Capture the cell that displays the provided text and extract its [x, y] central coordinate. 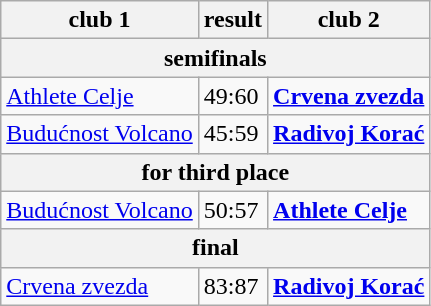
result [232, 20]
for third place [216, 172]
final [216, 248]
49:60 [232, 96]
semifinals [216, 58]
45:59 [232, 134]
club 1 [100, 20]
club 2 [349, 20]
83:87 [232, 286]
50:57 [232, 210]
